Search for the cell housing the specified text and yield its [x, y] center coordinate. 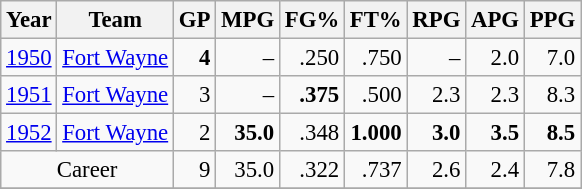
4 [194, 58]
2 [194, 133]
.500 [376, 95]
Year [29, 20]
.737 [376, 170]
7.0 [552, 58]
3.5 [496, 133]
FG% [312, 20]
2.4 [496, 170]
2.0 [496, 58]
.322 [312, 170]
GP [194, 20]
9 [194, 170]
APG [496, 20]
.348 [312, 133]
Career [88, 170]
.750 [376, 58]
7.8 [552, 170]
1.000 [376, 133]
8.5 [552, 133]
.250 [312, 58]
PPG [552, 20]
FT% [376, 20]
1952 [29, 133]
MPG [248, 20]
1950 [29, 58]
3.0 [436, 133]
3 [194, 95]
Team [116, 20]
2.6 [436, 170]
1951 [29, 95]
RPG [436, 20]
.375 [312, 95]
8.3 [552, 95]
